Determine the (X, Y) coordinate at the center of the cell enclosing the given text.  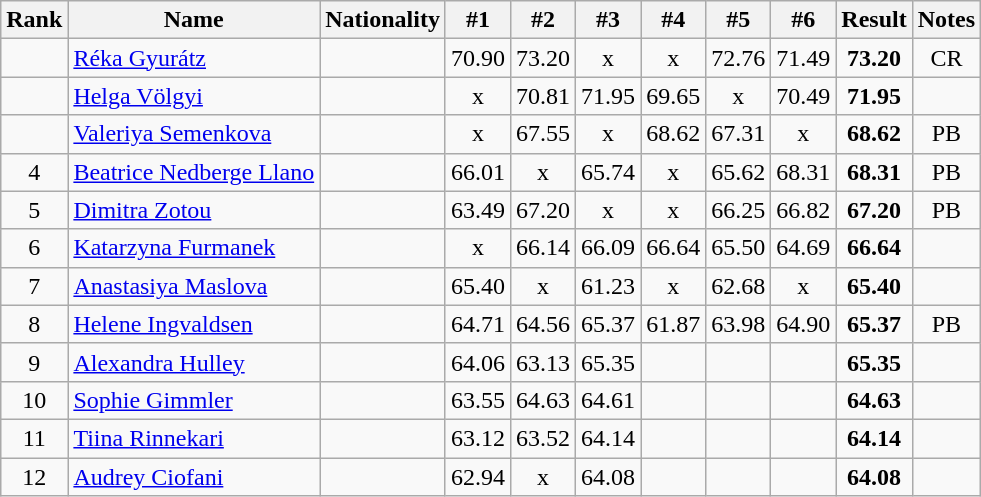
64.69 (804, 248)
Tiina Rinnekari (194, 438)
Valeriya Semenkova (194, 134)
7 (34, 286)
Katarzyna Furmanek (194, 248)
61.87 (674, 324)
63.55 (478, 400)
Dimitra Zotou (194, 210)
67.31 (738, 134)
#2 (542, 20)
66.82 (804, 210)
12 (34, 477)
66.01 (478, 172)
6 (34, 248)
CR (946, 58)
62.68 (738, 286)
64.71 (478, 324)
63.98 (738, 324)
66.09 (608, 248)
Helga Völgyi (194, 96)
62.94 (478, 477)
72.76 (738, 58)
Alexandra Hulley (194, 362)
Beatrice Nedberge Llano (194, 172)
Audrey Ciofani (194, 477)
Helene Ingvaldsen (194, 324)
#6 (804, 20)
64.56 (542, 324)
11 (34, 438)
67.55 (542, 134)
Notes (946, 20)
9 (34, 362)
63.52 (542, 438)
Nationality (383, 20)
5 (34, 210)
64.61 (608, 400)
10 (34, 400)
Result (874, 20)
65.74 (608, 172)
69.65 (674, 96)
71.49 (804, 58)
4 (34, 172)
Rank (34, 20)
Sophie Gimmler (194, 400)
#3 (608, 20)
Anastasiya Maslova (194, 286)
8 (34, 324)
#1 (478, 20)
64.06 (478, 362)
63.13 (542, 362)
65.50 (738, 248)
Réka Gyurátz (194, 58)
61.23 (608, 286)
66.25 (738, 210)
63.12 (478, 438)
70.90 (478, 58)
#4 (674, 20)
64.90 (804, 324)
66.14 (542, 248)
65.62 (738, 172)
70.81 (542, 96)
63.49 (478, 210)
Name (194, 20)
#5 (738, 20)
70.49 (804, 96)
